Determine the (x, y) coordinate at the center of the cell enclosing the given text.  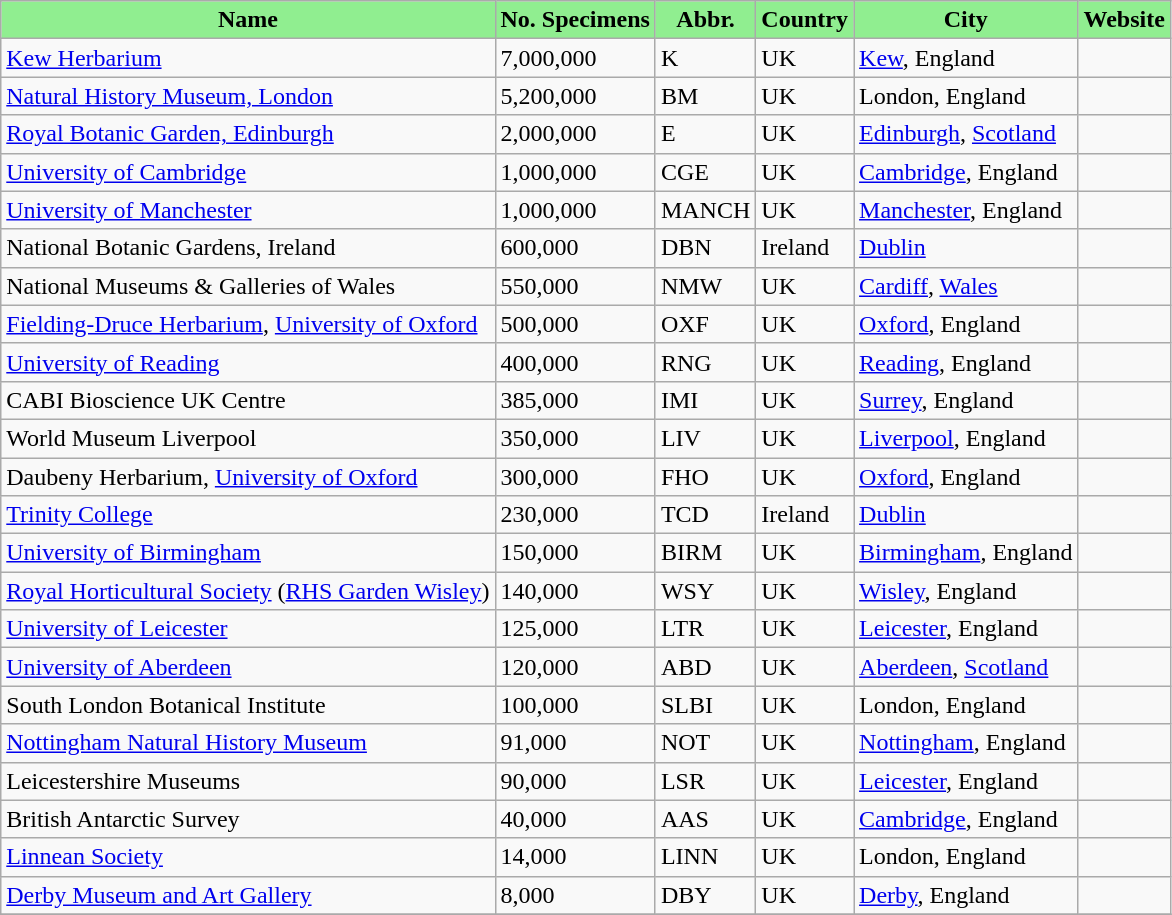
E (705, 134)
NOT (705, 743)
Derby, England (966, 895)
Website (1124, 20)
600,000 (575, 248)
University of Reading (248, 362)
Linnean Society (248, 857)
AAS (705, 819)
British Antarctic Survey (248, 819)
World Museum Liverpool (248, 438)
DBN (705, 248)
LIV (705, 438)
Derby Museum and Art Gallery (248, 895)
Nottingham, England (966, 743)
300,000 (575, 477)
230,000 (575, 515)
University of Manchester (248, 210)
University of Cambridge (248, 172)
South London Botanical Institute (248, 705)
National Botanic Gardens, Ireland (248, 248)
CABI Bioscience UK Centre (248, 400)
City (966, 20)
Royal Horticultural Society (RHS Garden Wisley) (248, 591)
ABD (705, 667)
University of Leicester (248, 629)
Leicestershire Museums (248, 781)
Reading, England (966, 362)
University of Aberdeen (248, 667)
2,000,000 (575, 134)
No. Specimens (575, 20)
RNG (705, 362)
Abbr. (705, 20)
Nottingham Natural History Museum (248, 743)
550,000 (575, 286)
MANCH (705, 210)
Trinity College (248, 515)
8,000 (575, 895)
100,000 (575, 705)
Surrey, England (966, 400)
Fielding-Druce Herbarium, University of Oxford (248, 324)
Aberdeen, Scotland (966, 667)
350,000 (575, 438)
LINN (705, 857)
National Museums & Galleries of Wales (248, 286)
140,000 (575, 591)
Wisley, England (966, 591)
FHO (705, 477)
Cardiff, Wales (966, 286)
Natural History Museum, London (248, 96)
500,000 (575, 324)
125,000 (575, 629)
Kew Herbarium (248, 58)
Country (805, 20)
7,000,000 (575, 58)
Birmingham, England (966, 553)
CGE (705, 172)
Royal Botanic Garden, Edinburgh (248, 134)
Edinburgh, Scotland (966, 134)
DBY (705, 895)
14,000 (575, 857)
40,000 (575, 819)
Liverpool, England (966, 438)
150,000 (575, 553)
BIRM (705, 553)
NMW (705, 286)
BM (705, 96)
120,000 (575, 667)
Kew, England (966, 58)
91,000 (575, 743)
5,200,000 (575, 96)
Daubeny Herbarium, University of Oxford (248, 477)
90,000 (575, 781)
IMI (705, 400)
Name (248, 20)
LSR (705, 781)
University of Birmingham (248, 553)
400,000 (575, 362)
WSY (705, 591)
SLBI (705, 705)
K (705, 58)
LTR (705, 629)
OXF (705, 324)
Manchester, England (966, 210)
TCD (705, 515)
385,000 (575, 400)
